For the text-containing cell, return its midpoint in [X, Y] coordinate format. 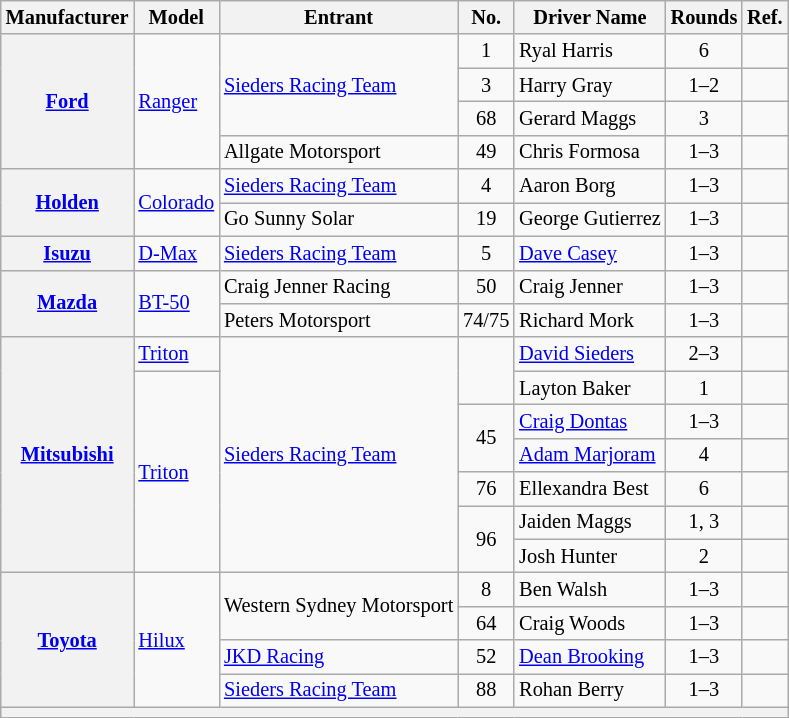
Ranger [177, 102]
Allgate Motorsport [338, 152]
Josh Hunter [590, 556]
2–3 [704, 354]
8 [486, 589]
64 [486, 623]
Ellexandra Best [590, 489]
BT-50 [177, 304]
Colorado [177, 202]
Ben Walsh [590, 589]
76 [486, 489]
Peters Motorsport [338, 320]
88 [486, 690]
74/75 [486, 320]
Harry Gray [590, 85]
Driver Name [590, 17]
Aaron Borg [590, 186]
68 [486, 118]
Layton Baker [590, 388]
D-Max [177, 253]
Craig Jenner [590, 287]
George Gutierrez [590, 219]
Manufacturer [68, 17]
Hilux [177, 640]
50 [486, 287]
5 [486, 253]
JKD Racing [338, 657]
Ryal Harris [590, 51]
Ford [68, 102]
49 [486, 152]
Dave Casey [590, 253]
Holden [68, 202]
Gerard Maggs [590, 118]
Chris Formosa [590, 152]
Mitsubishi [68, 455]
Isuzu [68, 253]
Western Sydney Motorsport [338, 606]
Ref. [764, 17]
Toyota [68, 640]
No. [486, 17]
Rounds [704, 17]
Dean Brooking [590, 657]
Model [177, 17]
96 [486, 538]
2 [704, 556]
Adam Marjoram [590, 455]
45 [486, 438]
Mazda [68, 304]
1–2 [704, 85]
Go Sunny Solar [338, 219]
Jaiden Maggs [590, 522]
Craig Dontas [590, 421]
1, 3 [704, 522]
Entrant [338, 17]
Craig Jenner Racing [338, 287]
Rohan Berry [590, 690]
David Sieders [590, 354]
Richard Mork [590, 320]
19 [486, 219]
52 [486, 657]
Craig Woods [590, 623]
